Extract the (x, y) coordinate from the center of the cell holding the provided text.  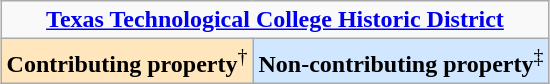
Non-contributing property‡ (401, 62)
Contributing property† (127, 62)
Texas Technological College Historic District (275, 20)
